Output the [x, y] coordinate of the center of the cell containing the given text.  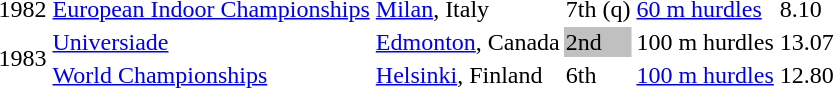
100 m hurdles [705, 42]
Universiade [211, 42]
Edmonton, Canada [468, 42]
2nd [598, 42]
